Return the (X, Y) coordinate for the center point of the cell that contains the specified text.  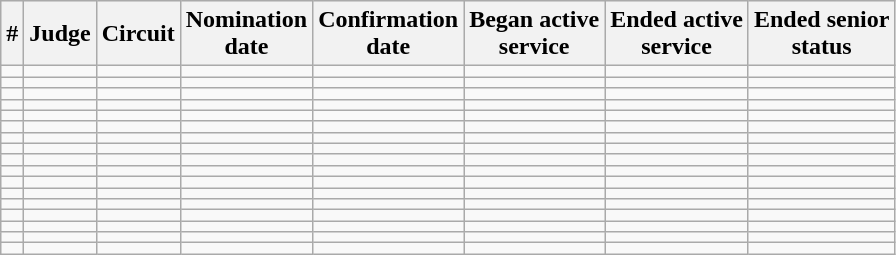
Began activeservice (534, 34)
Confirmationdate (388, 34)
Judge (60, 34)
Ended activeservice (677, 34)
Nominationdate (246, 34)
Ended seniorstatus (821, 34)
# (12, 34)
Circuit (138, 34)
